Extract the [X, Y] coordinate from the center of the cell holding the provided text.  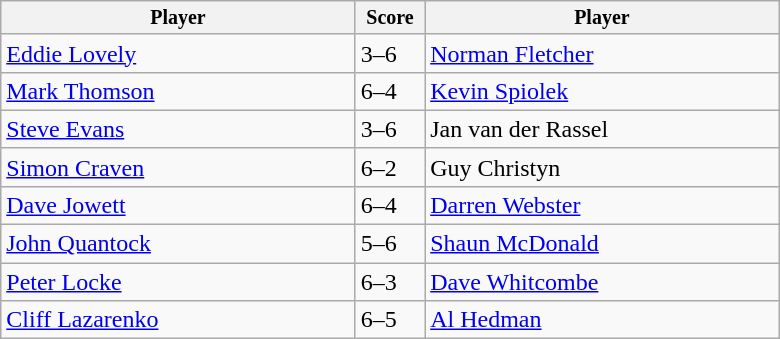
Eddie Lovely [178, 53]
Norman Fletcher [602, 53]
Al Hedman [602, 320]
Mark Thomson [178, 91]
Jan van der Rassel [602, 129]
6–2 [390, 167]
Dave Whitcombe [602, 282]
Simon Craven [178, 167]
Steve Evans [178, 129]
Cliff Lazarenko [178, 320]
Dave Jowett [178, 205]
6–5 [390, 320]
Score [390, 18]
5–6 [390, 244]
Darren Webster [602, 205]
Guy Christyn [602, 167]
Peter Locke [178, 282]
John Quantock [178, 244]
6–3 [390, 282]
Kevin Spiolek [602, 91]
Shaun McDonald [602, 244]
